Return (X, Y) of the center of cell containing provided text 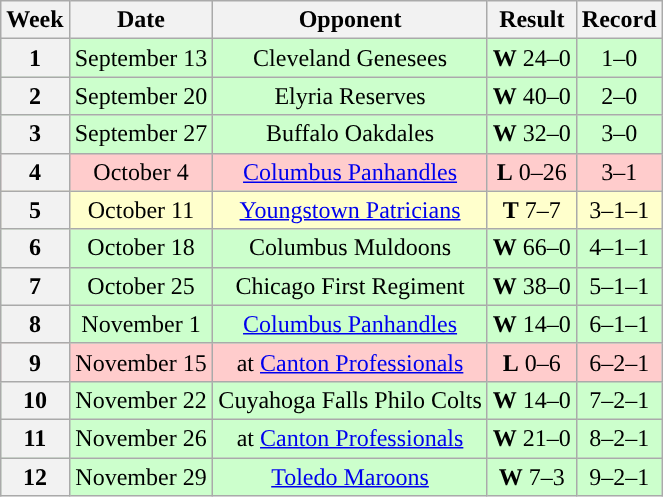
Columbus Muldoons (350, 248)
W 66–0 (532, 248)
L 0–26 (532, 172)
11 (35, 438)
12 (35, 477)
Chicago First Regiment (350, 286)
September 13 (141, 58)
October 18 (141, 248)
Buffalo Oakdales (350, 134)
5–1–1 (619, 286)
Toledo Maroons (350, 477)
Opponent (350, 20)
October 11 (141, 210)
W 32–0 (532, 134)
T 7–7 (532, 210)
Record (619, 20)
Cleveland Genesees (350, 58)
September 27 (141, 134)
Youngstown Patricians (350, 210)
W 7–3 (532, 477)
3–0 (619, 134)
10 (35, 400)
Cuyahoga Falls Philo Colts (350, 400)
November 1 (141, 324)
8–2–1 (619, 438)
W 40–0 (532, 96)
7 (35, 286)
October 4 (141, 172)
2–0 (619, 96)
6 (35, 248)
October 25 (141, 286)
W 38–0 (532, 286)
2 (35, 96)
Date (141, 20)
Elyria Reserves (350, 96)
W 24–0 (532, 58)
9–2–1 (619, 477)
7–2–1 (619, 400)
1 (35, 58)
3–1 (619, 172)
3–1–1 (619, 210)
November 15 (141, 362)
4 (35, 172)
5 (35, 210)
November 22 (141, 400)
6–1–1 (619, 324)
9 (35, 362)
November 26 (141, 438)
L 0–6 (532, 362)
Week (35, 20)
September 20 (141, 96)
Result (532, 20)
4–1–1 (619, 248)
3 (35, 134)
1–0 (619, 58)
8 (35, 324)
W 21–0 (532, 438)
6–2–1 (619, 362)
November 29 (141, 477)
